Return the [x, y] coordinate for the center point of the cell that contains the specified text.  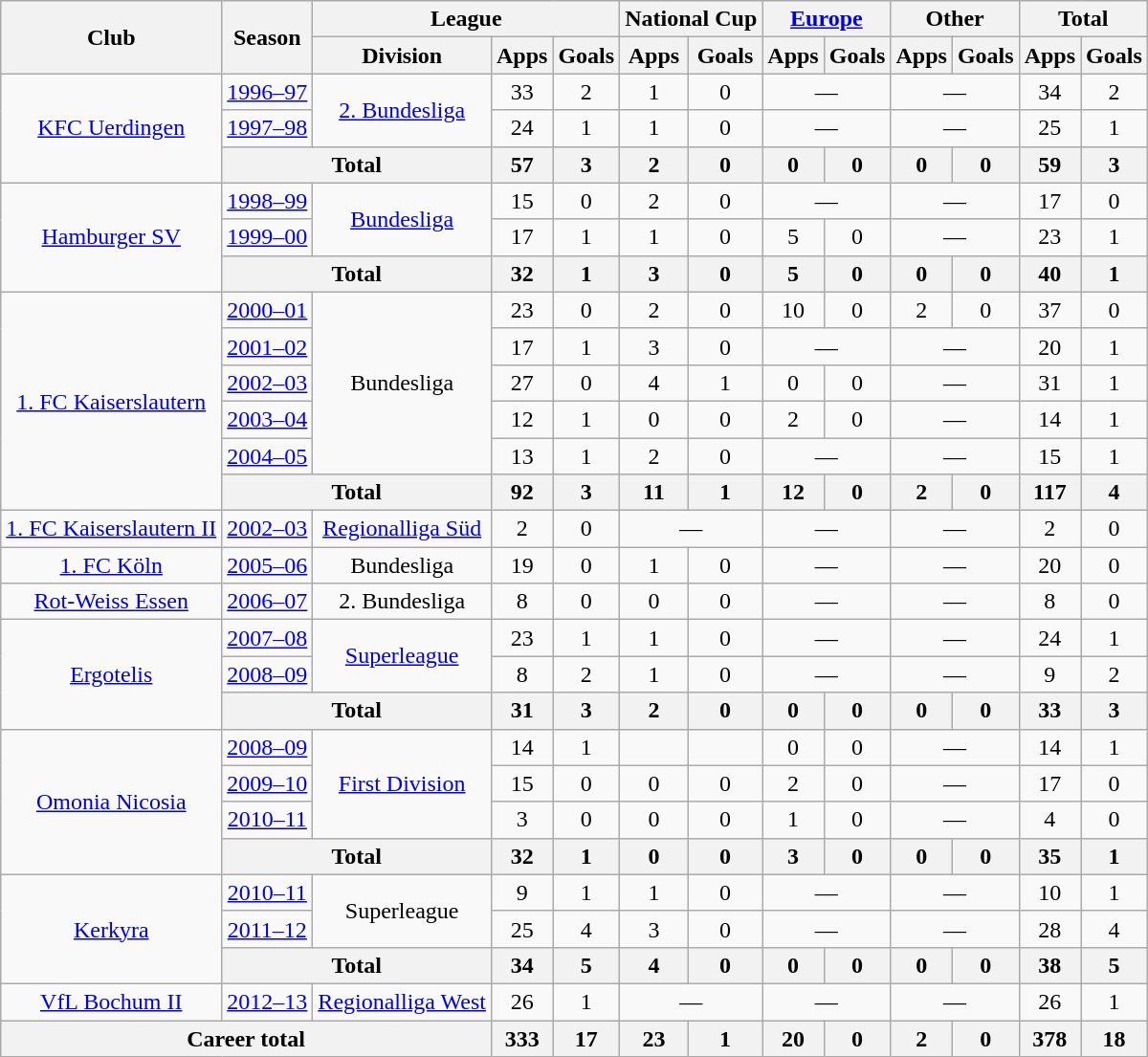
2000–01 [268, 310]
Regionalliga Süd [402, 529]
VfL Bochum II [111, 1002]
Omonia Nicosia [111, 802]
333 [521, 1038]
Rot-Weiss Essen [111, 602]
18 [1115, 1038]
Europe [827, 19]
2004–05 [268, 456]
2001–02 [268, 346]
1999–00 [268, 237]
1996–97 [268, 92]
2009–10 [268, 783]
19 [521, 565]
1998–99 [268, 201]
13 [521, 456]
1. FC Kaiserslautern [111, 401]
Other [955, 19]
KFC Uerdingen [111, 128]
Club [111, 37]
35 [1049, 856]
1. FC Kaiserslautern II [111, 529]
38 [1049, 965]
378 [1049, 1038]
Career total [247, 1038]
1997–98 [268, 128]
Division [402, 55]
37 [1049, 310]
National Cup [691, 19]
Season [268, 37]
2007–08 [268, 638]
57 [521, 165]
2011–12 [268, 929]
Ergotelis [111, 674]
27 [521, 383]
59 [1049, 165]
Kerkyra [111, 929]
117 [1049, 493]
First Division [402, 783]
1. FC Köln [111, 565]
92 [521, 493]
28 [1049, 929]
Regionalliga West [402, 1002]
2003–04 [268, 419]
2005–06 [268, 565]
League [467, 19]
11 [654, 493]
2006–07 [268, 602]
2012–13 [268, 1002]
40 [1049, 274]
Hamburger SV [111, 237]
